Return (x, y) of the center of cell containing provided text 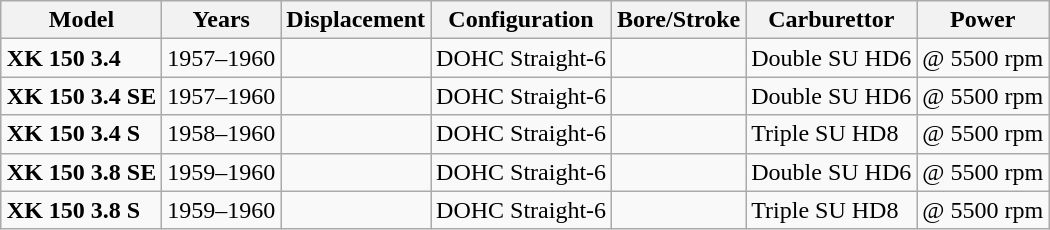
XK 150 3.8 SE (81, 172)
Bore/Stroke (679, 20)
Model (81, 20)
1958–1960 (222, 134)
Power (983, 20)
Configuration (522, 20)
Carburettor (832, 20)
XK 150 3.4 S (81, 134)
XK 150 3.4 SE (81, 96)
Years (222, 20)
Displacement (356, 20)
XK 150 3.8 S (81, 210)
XK 150 3.4 (81, 58)
